From the cell containing the given text, extract its center point as (X, Y) coordinate. 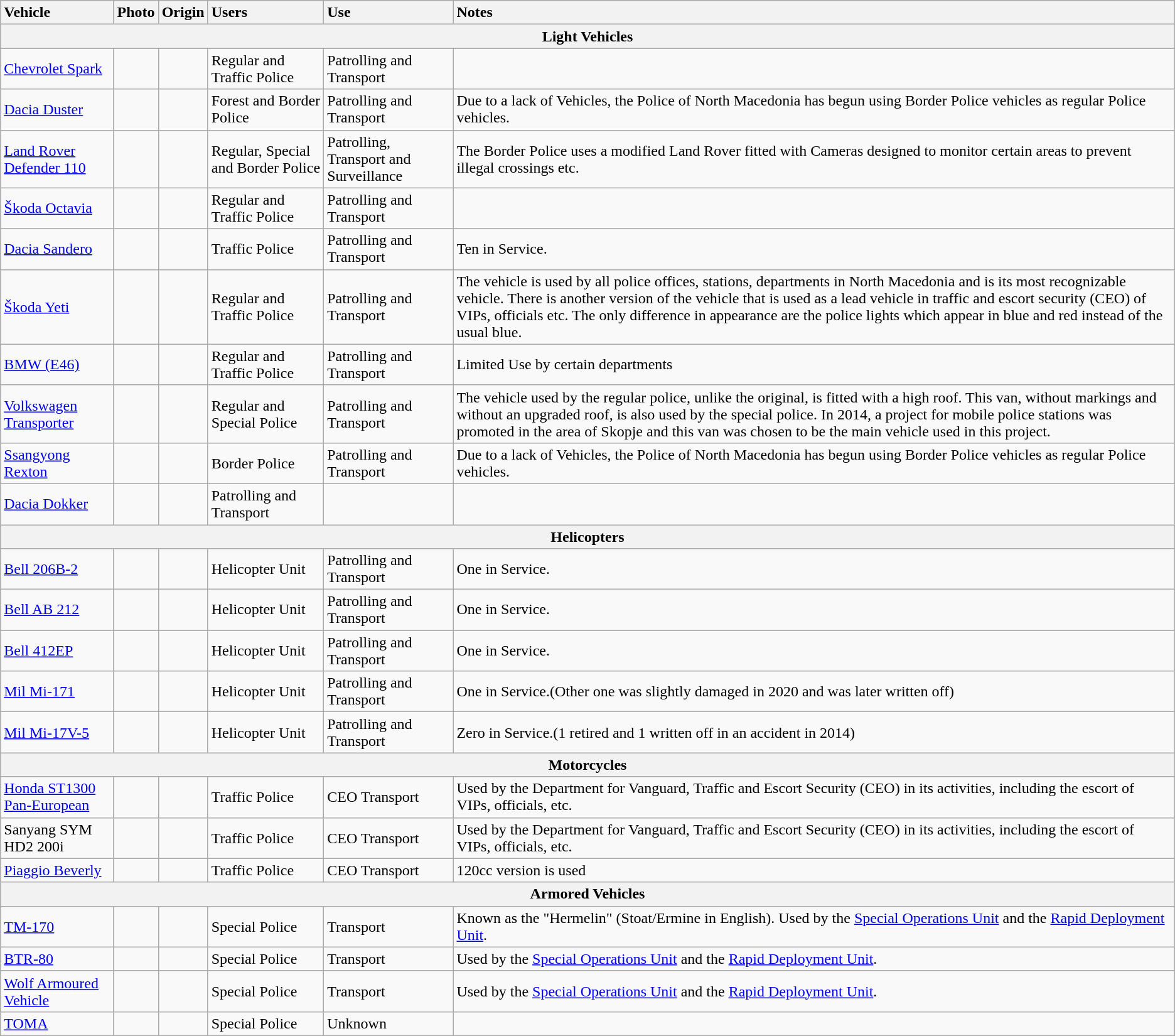
Known as the "Hermelin" (Stoat/Ermine in English). Used by the Special Operations Unit and the Rapid Deployment Unit. (813, 927)
Bell 206B-2 (57, 569)
Ten in Service. (813, 249)
Honda ST1300 Pan-European (57, 797)
Škoda Octavia (57, 208)
Helicopters (587, 537)
Vehicle (57, 13)
Bell AB 212 (57, 610)
Zero in Service.(1 retired and 1 written off in an accident in 2014) (813, 732)
BTR-80 (57, 959)
Forest and Border Police (266, 109)
Regular, Special and Border Police (266, 159)
Users (266, 13)
Armored Vehicles (587, 894)
Sanyang SYM HD2 200i (57, 838)
Škoda Yeti (57, 306)
The Border Police uses a modified Land Rover fitted with Cameras designed to monitor certain areas to prevent illegal crossings etc. (813, 159)
TM-170 (57, 927)
Motorcycles (587, 765)
120cc version is used (813, 870)
Limited Use by certain departments (813, 364)
Wolf Armoured Vehicle (57, 991)
Volkswagen Transporter (57, 414)
TOMA (57, 1023)
Chevrolet Spark (57, 69)
Mil Mi-171 (57, 692)
One in Service.(Other one was slightly damaged in 2020 and was later written off) (813, 692)
Unknown (389, 1023)
Dacia Dokker (57, 504)
BMW (E46) (57, 364)
Bell 412EP (57, 650)
Dacia Sandero (57, 249)
Light Vehicles (587, 36)
Piaggio Beverly (57, 870)
Notes (813, 13)
Patrolling, Transport and Surveillance (389, 159)
Dacia Duster (57, 109)
Border Police (266, 463)
Origin (183, 13)
Land Rover Defender 110 (57, 159)
Mil Mi-17V-5 (57, 732)
Regular and Special Police (266, 414)
Photo (136, 13)
Ssangyong Rexton (57, 463)
Use (389, 13)
